Extract the [x, y] coordinate from the center of the cell holding the provided text.  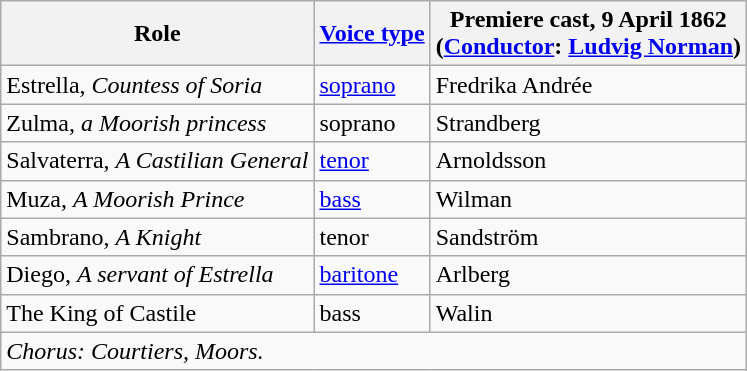
Salvaterra, A Castilian General [158, 161]
Wilman [588, 199]
Arnoldsson [588, 161]
Estrella, Countess of Soria [158, 85]
Chorus: Courtiers, Moors. [374, 351]
Muza, A Moorish Prince [158, 199]
Role [158, 34]
Sandström [588, 237]
Fredrika Andrée [588, 85]
Walin [588, 313]
Diego, A servant of Estrella [158, 275]
Strandberg [588, 123]
Sambrano, A Knight [158, 237]
Premiere cast, 9 April 1862(Conductor: Ludvig Norman) [588, 34]
baritone [372, 275]
Voice type [372, 34]
The King of Castile [158, 313]
Zulma, a Moorish princess [158, 123]
Arlberg [588, 275]
